Return the (x, y) coordinate for the center point of the cell that contains the specified text.  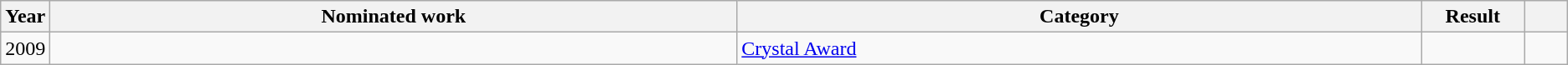
Result (1473, 17)
Category (1079, 17)
Nominated work (394, 17)
Crystal Award (1079, 48)
Year (25, 17)
2009 (25, 48)
